Identify which cell holds the provided text, then report its [X, Y] central coordinate. 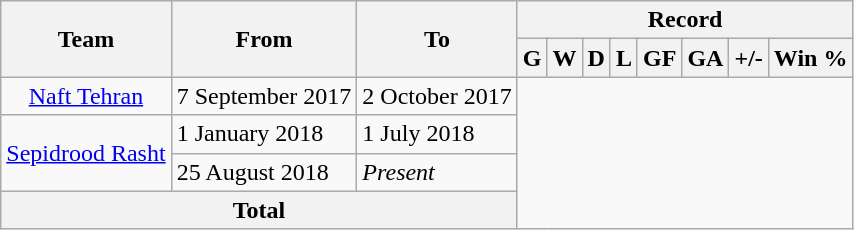
Naft Tehran [86, 96]
Sepidrood Rasht [86, 153]
Present [437, 172]
D [596, 58]
25 August 2018 [264, 172]
W [564, 58]
+/- [748, 58]
Total [259, 210]
From [264, 39]
To [437, 39]
1 July 2018 [437, 134]
1 January 2018 [264, 134]
Record [685, 20]
G [532, 58]
7 September 2017 [264, 96]
GA [706, 58]
L [624, 58]
Win % [810, 58]
GF [659, 58]
2 October 2017 [437, 96]
Team [86, 39]
